Scan for the cell matching the given text and deliver its (x, y) coordinate at center. 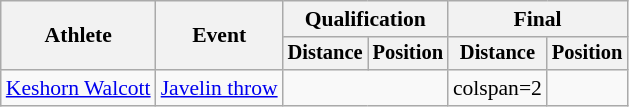
Final (538, 19)
colspan=2 (498, 88)
Qualification (366, 19)
Javelin throw (220, 88)
Keshorn Walcott (78, 88)
Event (220, 36)
Athlete (78, 36)
